Determine the [X, Y] coordinate at the center of the cell enclosing the given text.  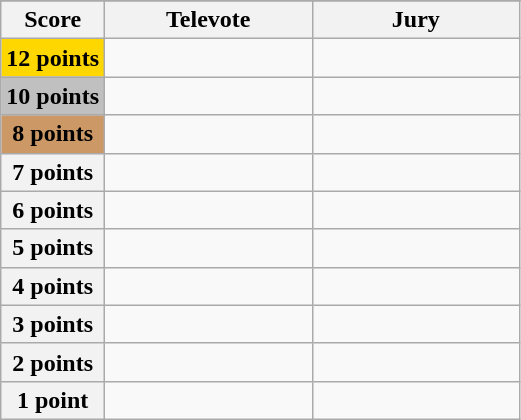
1 point [53, 400]
4 points [53, 286]
10 points [53, 96]
8 points [53, 134]
12 points [53, 58]
Televote [209, 20]
Score [53, 20]
3 points [53, 324]
6 points [53, 210]
5 points [53, 248]
7 points [53, 172]
2 points [53, 362]
Jury [416, 20]
